Scan for the cell matching the given text and deliver its [X, Y] coordinate at center. 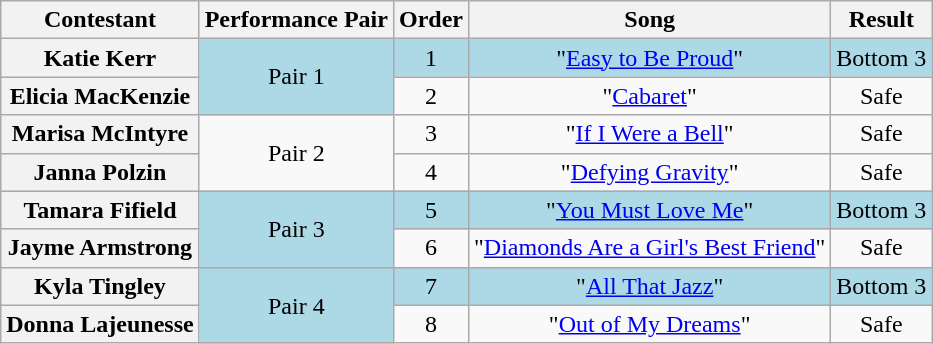
Contestant [100, 20]
Result [882, 20]
4 [430, 172]
"Out of My Dreams" [650, 324]
Katie Kerr [100, 58]
Pair 4 [296, 305]
Song [650, 20]
"Cabaret" [650, 96]
Performance Pair [296, 20]
Elicia MacKenzie [100, 96]
Jayme Armstrong [100, 248]
"Defying Gravity" [650, 172]
Kyla Tingley [100, 286]
5 [430, 210]
"You Must Love Me" [650, 210]
Marisa McIntyre [100, 134]
Order [430, 20]
7 [430, 286]
"If I Were a Bell" [650, 134]
8 [430, 324]
3 [430, 134]
"All That Jazz" [650, 286]
Janna Polzin [100, 172]
Pair 1 [296, 77]
"Easy to Be Proud" [650, 58]
"Diamonds Are a Girl's Best Friend" [650, 248]
Pair 3 [296, 229]
Donna Lajeunesse [100, 324]
Tamara Fifield [100, 210]
Pair 2 [296, 153]
2 [430, 96]
1 [430, 58]
6 [430, 248]
